From the cell containing the given text, extract its center point as [X, Y] coordinate. 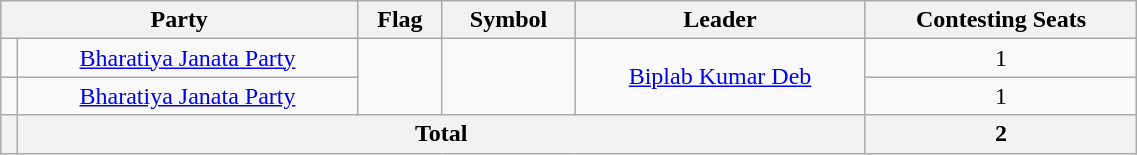
Party [180, 20]
Leader [720, 20]
2 [1001, 134]
Contesting Seats [1001, 20]
Biplab Kumar Deb [720, 77]
Symbol [508, 20]
Flag [400, 20]
Total [441, 134]
